Output the [x, y] coordinate of the center of the cell containing the given text.  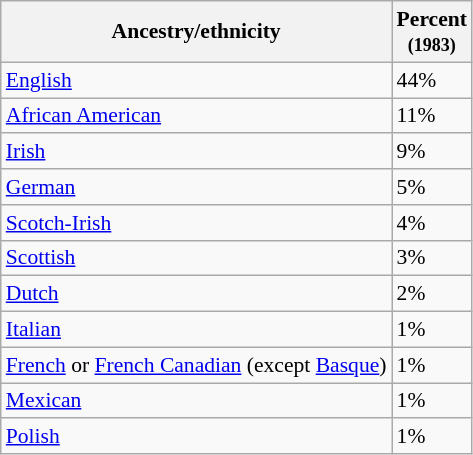
Mexican [196, 401]
Ancestry/ethnicity [196, 32]
Scotch-Irish [196, 223]
9% [432, 152]
44% [432, 80]
English [196, 80]
Percent(1983) [432, 32]
11% [432, 116]
Irish [196, 152]
Italian [196, 330]
Scottish [196, 258]
African American [196, 116]
French or French Canadian (except Basque) [196, 365]
German [196, 187]
3% [432, 258]
5% [432, 187]
4% [432, 223]
Dutch [196, 294]
Polish [196, 437]
2% [432, 294]
